Identify which cell holds the provided text, then report its (x, y) central coordinate. 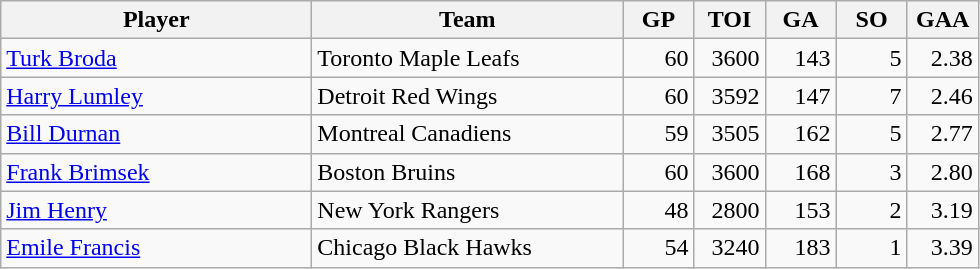
GA (800, 20)
2 (872, 210)
GP (658, 20)
3.39 (942, 248)
143 (800, 58)
Turk Broda (156, 58)
Chicago Black Hawks (468, 248)
New York Rangers (468, 210)
Boston Bruins (468, 172)
Bill Durnan (156, 134)
48 (658, 210)
147 (800, 96)
1 (872, 248)
7 (872, 96)
2.46 (942, 96)
Toronto Maple Leafs (468, 58)
59 (658, 134)
3240 (730, 248)
153 (800, 210)
3505 (730, 134)
2.38 (942, 58)
TOI (730, 20)
Emile Francis (156, 248)
Team (468, 20)
3592 (730, 96)
2.80 (942, 172)
3 (872, 172)
2800 (730, 210)
54 (658, 248)
Detroit Red Wings (468, 96)
2.77 (942, 134)
Montreal Canadiens (468, 134)
162 (800, 134)
Harry Lumley (156, 96)
168 (800, 172)
Jim Henry (156, 210)
3.19 (942, 210)
Frank Brimsek (156, 172)
GAA (942, 20)
183 (800, 248)
SO (872, 20)
Player (156, 20)
